Search for the cell housing the specified text and yield its (X, Y) center coordinate. 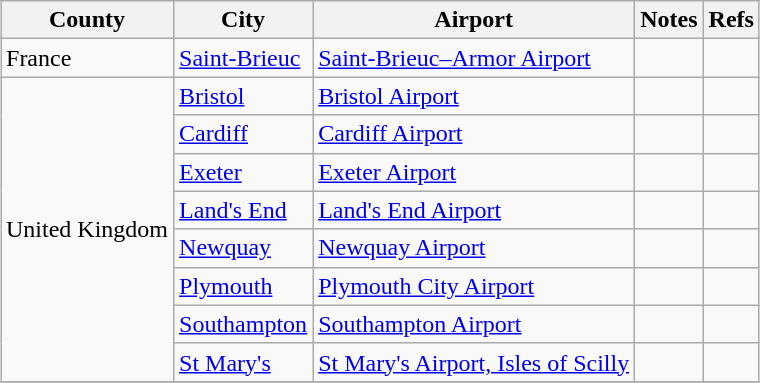
Cardiff (244, 134)
Airport (474, 20)
County (86, 20)
United Kingdom (86, 229)
Saint-Brieuc–Armor Airport (474, 58)
Newquay (244, 248)
Bristol Airport (474, 96)
France (86, 58)
Newquay Airport (474, 248)
Plymouth City Airport (474, 286)
Saint-Brieuc (244, 58)
Plymouth (244, 286)
St Mary's (244, 362)
City (244, 20)
Land's End Airport (474, 210)
Cardiff Airport (474, 134)
Exeter Airport (474, 172)
Notes (669, 20)
Land's End (244, 210)
Southampton Airport (474, 324)
St Mary's Airport, Isles of Scilly (474, 362)
Refs (731, 20)
Southampton (244, 324)
Bristol (244, 96)
Exeter (244, 172)
